From the cell containing the given text, extract its center point as (X, Y) coordinate. 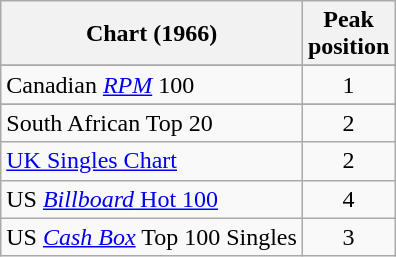
Canadian RPM 100 (152, 85)
Chart (1966) (152, 34)
US Cash Box Top 100 Singles (152, 237)
US Billboard Hot 100 (152, 199)
3 (348, 237)
UK Singles Chart (152, 161)
4 (348, 199)
1 (348, 85)
South African Top 20 (152, 123)
Peakposition (348, 34)
